Search for the cell housing the specified text and yield its [x, y] center coordinate. 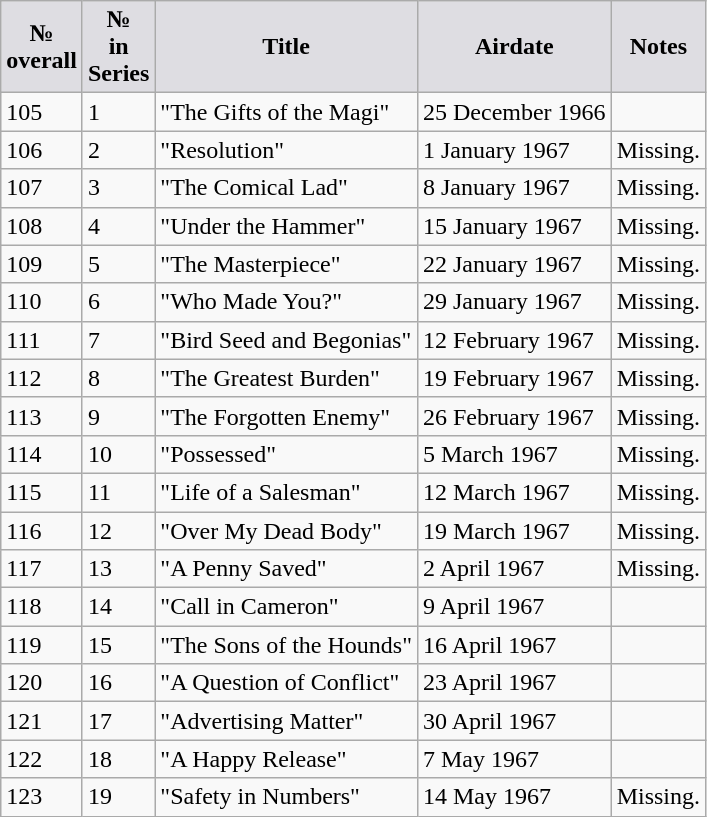
10 [118, 454]
19 March 1967 [514, 531]
9 [118, 416]
"The Forgotten Enemy" [286, 416]
5 March 1967 [514, 454]
4 [118, 226]
26 February 1967 [514, 416]
123 [42, 797]
"The Sons of the Hounds" [286, 645]
112 [42, 378]
"The Greatest Burden" [286, 378]
"Under the Hammer" [286, 226]
8 January 1967 [514, 188]
121 [42, 721]
№overall [42, 47]
16 April 1967 [514, 645]
14 May 1967 [514, 797]
18 [118, 759]
30 April 1967 [514, 721]
"Advertising Matter" [286, 721]
111 [42, 340]
15 [118, 645]
14 [118, 607]
113 [42, 416]
12 February 1967 [514, 340]
118 [42, 607]
Notes [658, 47]
9 April 1967 [514, 607]
17 [118, 721]
"Call in Cameron" [286, 607]
"A Question of Conflict" [286, 683]
Title [286, 47]
110 [42, 302]
"Resolution" [286, 150]
7 May 1967 [514, 759]
"The Masterpiece" [286, 264]
25 December 1966 [514, 112]
"Over My Dead Body" [286, 531]
"A Happy Release" [286, 759]
1 [118, 112]
115 [42, 492]
22 January 1967 [514, 264]
12 [118, 531]
117 [42, 569]
"Bird Seed and Begonias" [286, 340]
"Safety in Numbers" [286, 797]
19 [118, 797]
"Who Made You?" [286, 302]
8 [118, 378]
119 [42, 645]
5 [118, 264]
3 [118, 188]
№inSeries [118, 47]
6 [118, 302]
105 [42, 112]
"The Comical Lad" [286, 188]
116 [42, 531]
106 [42, 150]
19 February 1967 [514, 378]
12 March 1967 [514, 492]
16 [118, 683]
11 [118, 492]
13 [118, 569]
7 [118, 340]
"The Gifts of the Magi" [286, 112]
107 [42, 188]
109 [42, 264]
Airdate [514, 47]
23 April 1967 [514, 683]
1 January 1967 [514, 150]
122 [42, 759]
2 April 1967 [514, 569]
29 January 1967 [514, 302]
2 [118, 150]
"Life of a Salesman" [286, 492]
108 [42, 226]
120 [42, 683]
"A Penny Saved" [286, 569]
114 [42, 454]
15 January 1967 [514, 226]
"Possessed" [286, 454]
